Determine the (x, y) coordinate at the center of the cell enclosing the given text.  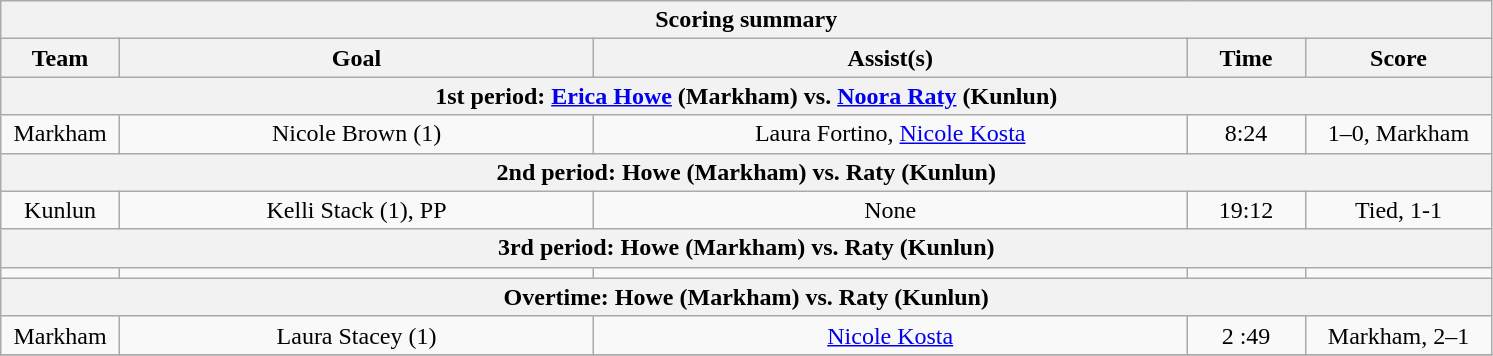
2nd period: Howe (Markham) vs. Raty (Kunlun) (746, 172)
Team (60, 58)
Kelli Stack (1), PP (356, 210)
Nicole Brown (1) (356, 134)
Markham, 2–1 (1398, 335)
Laura Stacey (1) (356, 335)
2 :49 (1246, 335)
Time (1246, 58)
Assist(s) (890, 58)
Nicole Kosta (890, 335)
1st period: Erica Howe (Markham) vs. Noora Raty (Kunlun) (746, 96)
Score (1398, 58)
Overtime: Howe (Markham) vs. Raty (Kunlun) (746, 297)
8:24 (1246, 134)
Kunlun (60, 210)
19:12 (1246, 210)
Scoring summary (746, 20)
1–0, Markham (1398, 134)
3rd period: Howe (Markham) vs. Raty (Kunlun) (746, 248)
Goal (356, 58)
None (890, 210)
Tied, 1-1 (1398, 210)
Laura Fortino, Nicole Kosta (890, 134)
